Find where the given text appears and provide that cell's center as (X, Y) coordinate. 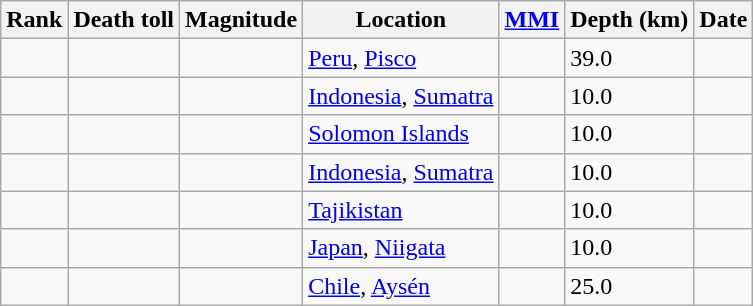
Date (724, 20)
Rank (34, 20)
Location (401, 20)
Tajikistan (401, 210)
39.0 (630, 58)
Depth (km) (630, 20)
Chile, Aysén (401, 286)
MMI (532, 20)
Peru, Pisco (401, 58)
Japan, Niigata (401, 248)
Death toll (124, 20)
Solomon Islands (401, 134)
Magnitude (242, 20)
25.0 (630, 286)
